Scan for the cell matching the given text and deliver its [x, y] coordinate at center. 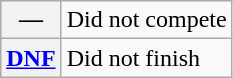
Did not compete [146, 20]
Did not finish [146, 58]
DNF [31, 58]
— [31, 20]
